Identify which cell holds the provided text, then report its [X, Y] central coordinate. 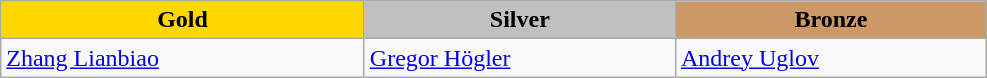
Gold [183, 20]
Andrey Uglov [830, 58]
Bronze [830, 20]
Silver [520, 20]
Gregor Högler [520, 58]
Zhang Lianbiao [183, 58]
